Find where the given text appears and provide that cell's center as (x, y) coordinate. 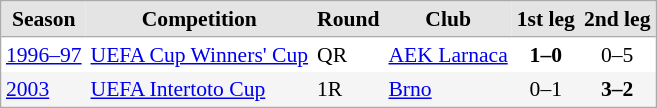
0–5 (617, 55)
UEFA Intertoto Cup (199, 89)
Club (448, 20)
3–2 (617, 89)
AEK Larnaca (448, 55)
1–0 (546, 55)
1R (348, 89)
1996–97 (44, 55)
Round (348, 20)
2nd leg (617, 20)
1st leg (546, 20)
Competition (199, 20)
Season (44, 20)
UEFA Cup Winners' Cup (199, 55)
Brno (448, 89)
0–1 (546, 89)
2003 (44, 89)
QR (348, 55)
